Search for the cell housing the specified text and yield its (X, Y) center coordinate. 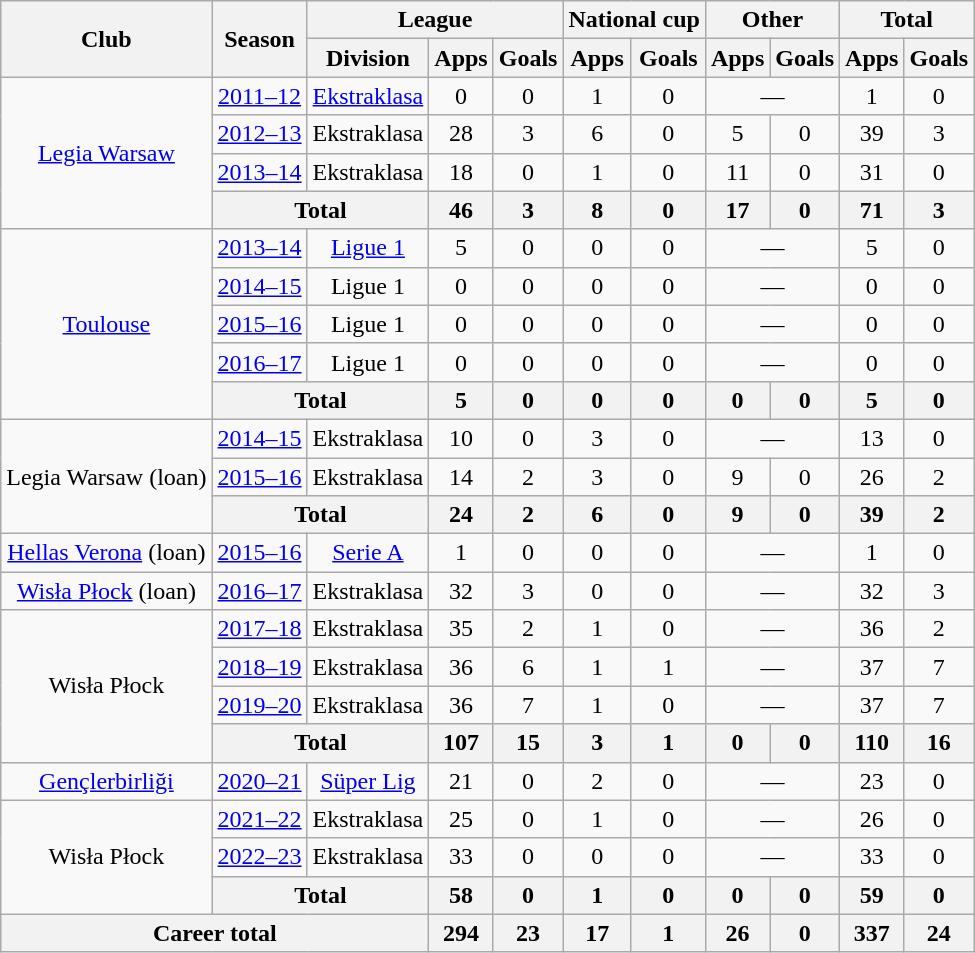
Division (368, 58)
107 (461, 743)
2021–22 (260, 819)
2022–23 (260, 857)
Career total (215, 933)
2019–20 (260, 705)
National cup (634, 20)
11 (737, 172)
15 (528, 743)
35 (461, 629)
2017–18 (260, 629)
16 (939, 743)
2011–12 (260, 96)
2012–13 (260, 134)
10 (461, 438)
Hellas Verona (loan) (106, 553)
25 (461, 819)
Club (106, 39)
8 (597, 210)
Wisła Płock (loan) (106, 591)
21 (461, 781)
71 (872, 210)
Legia Warsaw (106, 153)
Other (772, 20)
294 (461, 933)
League (435, 20)
Season (260, 39)
28 (461, 134)
46 (461, 210)
337 (872, 933)
Toulouse (106, 324)
31 (872, 172)
59 (872, 895)
Legia Warsaw (loan) (106, 476)
Gençlerbirliği (106, 781)
13 (872, 438)
Süper Lig (368, 781)
Serie A (368, 553)
2018–19 (260, 667)
110 (872, 743)
58 (461, 895)
18 (461, 172)
2020–21 (260, 781)
14 (461, 477)
